Determine the [x, y] coordinate at the center of the cell enclosing the given text.  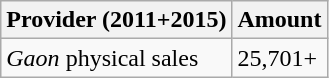
25,701+ [280, 58]
Provider (2011+2015) [116, 20]
Gaon physical sales [116, 58]
Amount [280, 20]
